Capture the cell that displays the provided text and extract its [X, Y] central coordinate. 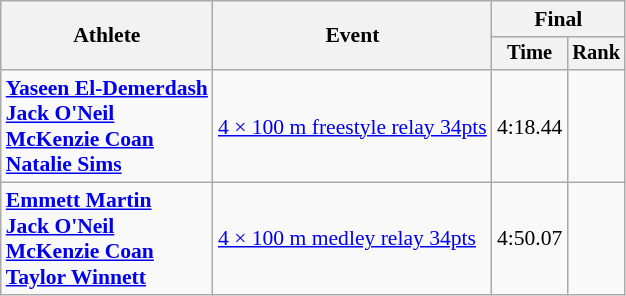
Event [352, 36]
4:18.44 [530, 126]
4 × 100 m medley relay 34pts [352, 239]
Emmett MartinJack O'NeilMcKenzie CoanTaylor Winnett [107, 239]
Rank [596, 54]
Yaseen El-DemerdashJack O'NeilMcKenzie CoanNatalie Sims [107, 126]
4:50.07 [530, 239]
Final [558, 19]
4 × 100 m freestyle relay 34pts [352, 126]
Athlete [107, 36]
Time [530, 54]
